From the cell containing the given text, extract its center point as (x, y) coordinate. 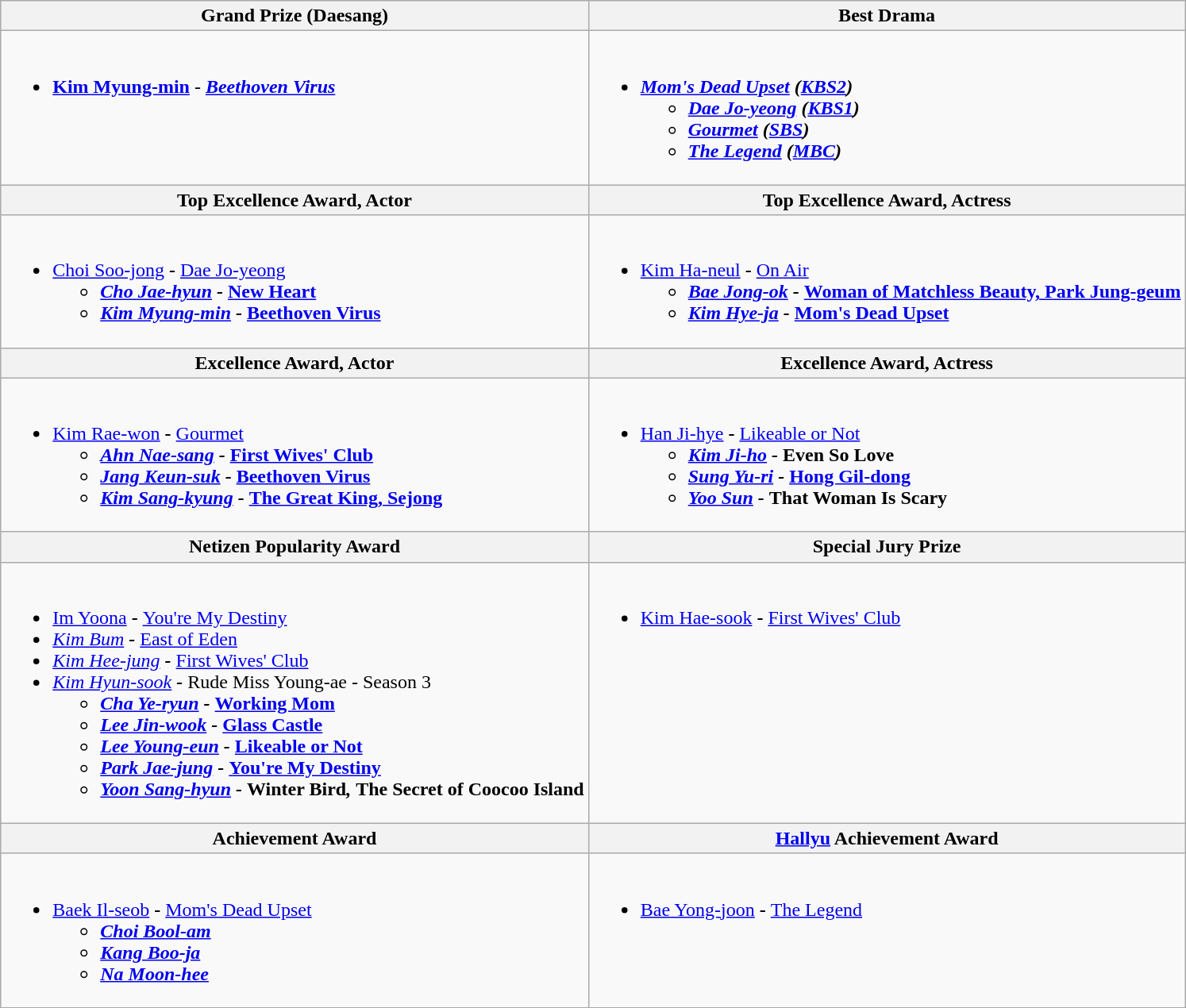
Best Drama (887, 16)
Excellence Award, Actress (887, 363)
Kim Rae-won - GourmetAhn Nae-sang - First Wives' ClubJang Keun-suk - Beethoven VirusKim Sang-kyung - The Great King, Sejong (295, 455)
Netizen Popularity Award (295, 547)
Choi Soo-jong - Dae Jo-yeongCho Jae-hyun - New HeartKim Myung-min - Beethoven Virus (295, 281)
Kim Hae-sook - First Wives' Club (887, 692)
Top Excellence Award, Actor (295, 200)
Top Excellence Award, Actress (887, 200)
Kim Myung-min - Beethoven Virus (295, 108)
Excellence Award, Actor (295, 363)
Bae Yong-joon - The Legend (887, 930)
Hallyu Achievement Award (887, 838)
Mom's Dead Upset (KBS2)Dae Jo-yeong (KBS1)Gourmet (SBS)The Legend (MBC) (887, 108)
Grand Prize (Daesang) (295, 16)
Han Ji-hye - Likeable or NotKim Ji-ho - Even So LoveSung Yu-ri - Hong Gil-dongYoo Sun - That Woman Is Scary (887, 455)
Special Jury Prize (887, 547)
Baek Il-seob - Mom's Dead UpsetChoi Bool-amKang Boo-jaNa Moon-hee (295, 930)
Kim Ha-neul - On AirBae Jong-ok - Woman of Matchless Beauty, Park Jung-geumKim Hye-ja - Mom's Dead Upset (887, 281)
Achievement Award (295, 838)
